Determine the (X, Y) coordinate at the center of the cell enclosing the given text.  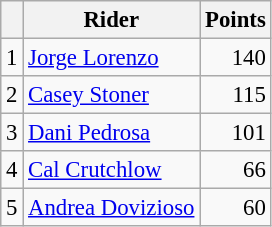
Cal Crutchlow (112, 170)
5 (12, 208)
4 (12, 170)
60 (236, 208)
140 (236, 58)
Jorge Lorenzo (112, 58)
2 (12, 95)
Points (236, 20)
3 (12, 133)
66 (236, 170)
Casey Stoner (112, 95)
1 (12, 58)
101 (236, 133)
Dani Pedrosa (112, 133)
Andrea Dovizioso (112, 208)
Rider (112, 20)
115 (236, 95)
